Pinpoint the cell where the given text exists, returning its (X, Y) midpoint coordinate. 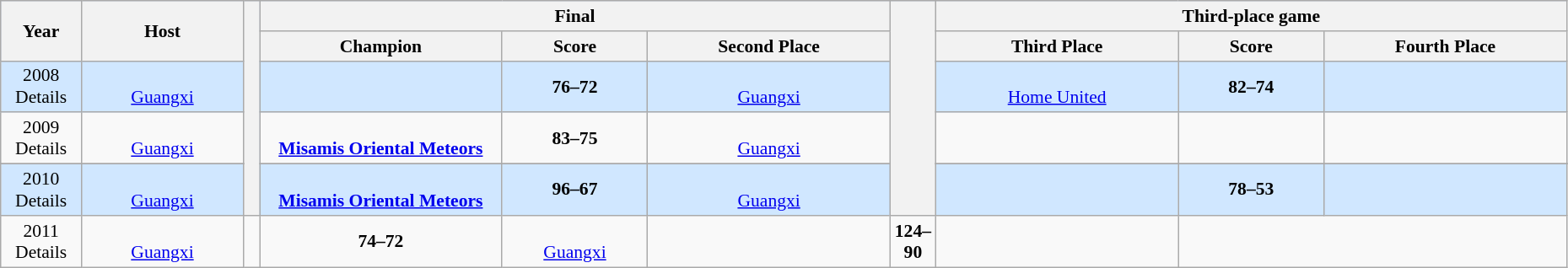
96–67 (575, 190)
124–90 (913, 241)
Second Place (769, 46)
83–75 (575, 138)
Third Place (1057, 46)
2011 Details (41, 241)
Year (41, 30)
2008 Details (41, 86)
2010 Details (41, 190)
2009 Details (41, 138)
Champion (381, 46)
Fourth Place (1446, 46)
74–72 (381, 241)
Host (163, 30)
82–74 (1252, 86)
Home United (1057, 86)
Final (575, 16)
78–53 (1252, 190)
Third-place game (1251, 16)
76–72 (575, 86)
